Find where the given text appears and provide that cell's center as [x, y] coordinate. 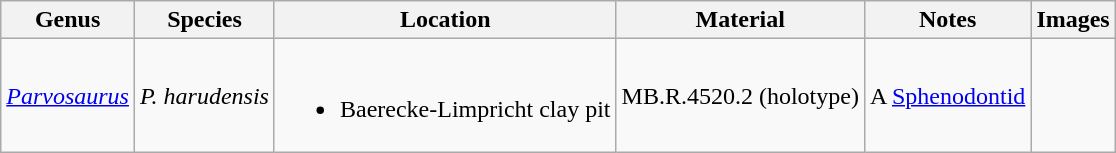
Material [740, 20]
Baerecke-Limpricht clay pit [445, 96]
Images [1073, 20]
Species [204, 20]
Location [445, 20]
MB.R.4520.2 (holotype) [740, 96]
Notes [947, 20]
P. harudensis [204, 96]
A Sphenodontid [947, 96]
Genus [68, 20]
Parvosaurus [68, 96]
